Output the (x, y) coordinate of the center of the cell containing the given text.  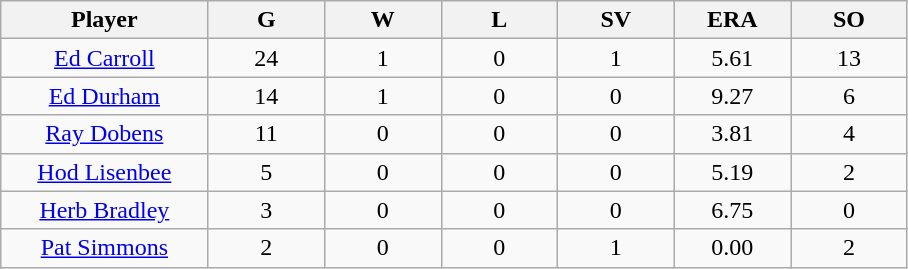
14 (266, 96)
Ed Carroll (104, 58)
W (382, 20)
5.19 (732, 172)
Ray Dobens (104, 134)
Ed Durham (104, 96)
13 (850, 58)
6.75 (732, 210)
4 (850, 134)
24 (266, 58)
9.27 (732, 96)
0.00 (732, 248)
Player (104, 20)
SV (616, 20)
3.81 (732, 134)
11 (266, 134)
Herb Bradley (104, 210)
SO (850, 20)
5.61 (732, 58)
ERA (732, 20)
Hod Lisenbee (104, 172)
5 (266, 172)
3 (266, 210)
L (500, 20)
G (266, 20)
6 (850, 96)
Pat Simmons (104, 248)
